Determine the (x, y) coordinate at the center of the cell enclosing the given text.  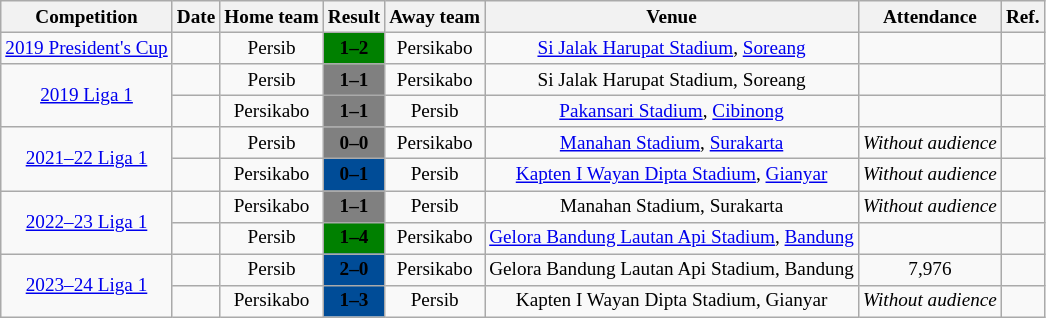
Pakansari Stadium, Cibinong (672, 111)
2021–22 Liga 1 (87, 158)
7,976 (930, 270)
Home team (272, 17)
1–4 (354, 238)
1–3 (354, 301)
Competition (87, 17)
2–0 (354, 270)
0–1 (354, 175)
0–0 (354, 143)
Result (354, 17)
Attendance (930, 17)
2023–24 Liga 1 (87, 286)
2022–23 Liga 1 (87, 222)
Away team (435, 17)
Date (196, 17)
2019 President's Cup (87, 48)
Ref. (1022, 17)
Venue (672, 17)
1–2 (354, 48)
2019 Liga 1 (87, 96)
